For the text-containing cell, return its midpoint in (X, Y) coordinate format. 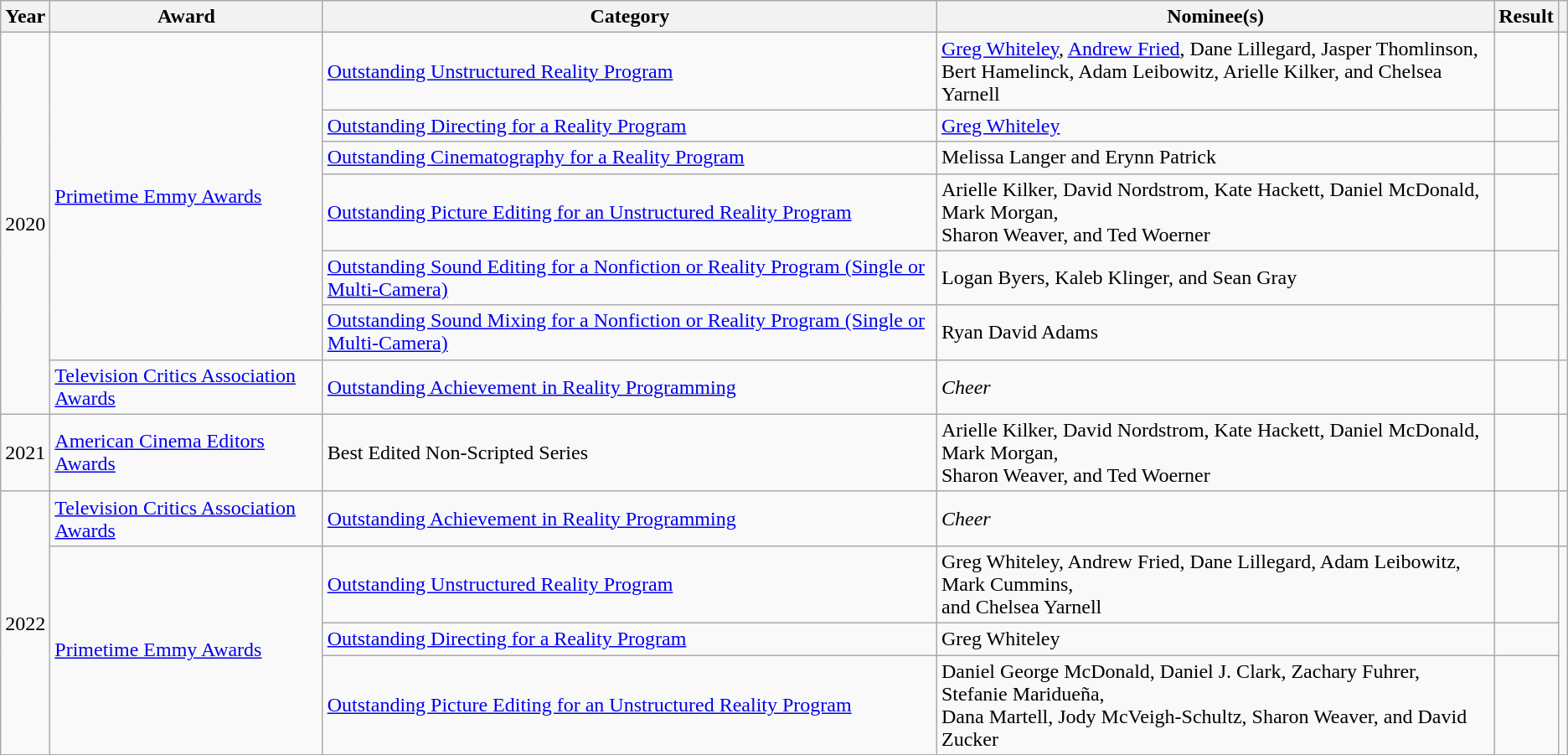
Greg Whiteley, Andrew Fried, Dane Lillegard, Adam Leibowitz, Mark Cummins, and Chelsea Yarnell (1215, 584)
Greg Whiteley, Andrew Fried, Dane Lillegard, Jasper Thomlinson, Bert Hamelinck, Adam Leibowitz, Arielle Kilker, and Chelsea Yarnell (1215, 71)
Result (1526, 17)
Award (186, 17)
2022 (25, 623)
Year (25, 17)
Outstanding Cinematography for a Reality Program (630, 158)
Daniel George McDonald, Daniel J. Clark, Zachary Fuhrer, Stefanie Maridueña, Dana Martell, Jody McVeigh-Schultz, Sharon Weaver, and David Zucker (1215, 706)
Outstanding Sound Editing for a Nonfiction or Reality Program (Single or Multi-Camera) (630, 278)
Ryan David Adams (1215, 332)
2021 (25, 452)
Best Edited Non-Scripted Series (630, 452)
Outstanding Sound Mixing for a Nonfiction or Reality Program (Single or Multi-Camera) (630, 332)
Melissa Langer and Erynn Patrick (1215, 158)
Category (630, 17)
Logan Byers, Kaleb Klinger, and Sean Gray (1215, 278)
American Cinema Editors Awards (186, 452)
2020 (25, 223)
Nominee(s) (1215, 17)
